Find where the given text appears and provide that cell's center as [x, y] coordinate. 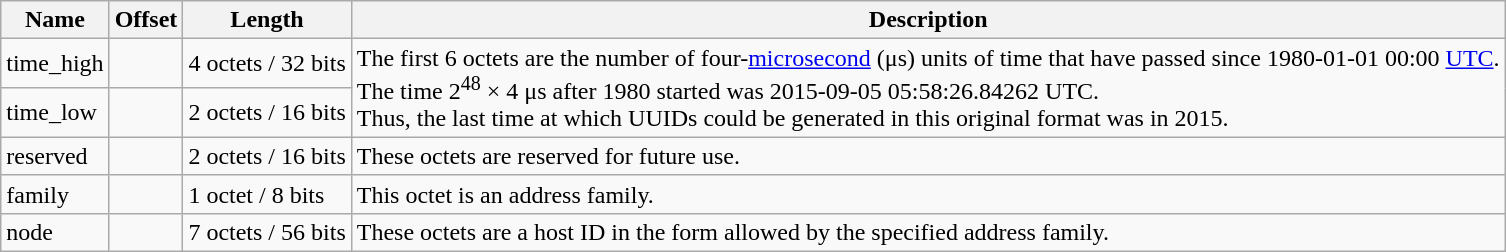
family [55, 194]
reserved [55, 156]
Offset [146, 20]
1 octet / 8 bits [267, 194]
node [55, 232]
Description [928, 20]
Length [267, 20]
time_low [55, 112]
These octets are reserved for future use. [928, 156]
7 octets / 56 bits [267, 232]
4 octets / 32 bits [267, 64]
Name [55, 20]
These octets are a host ID in the form allowed by the specified address family. [928, 232]
This octet is an address family. [928, 194]
time_high [55, 64]
